Pinpoint the cell where the given text exists, returning its [x, y] midpoint coordinate. 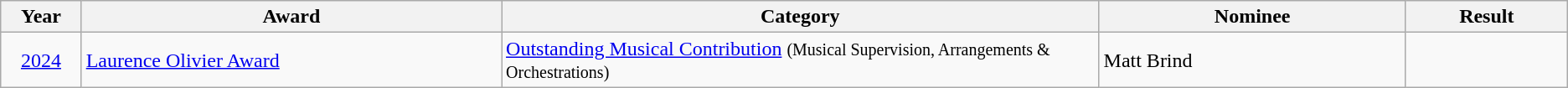
Matt Brind [1252, 60]
Result [1486, 17]
Nominee [1252, 17]
Award [291, 17]
Year [41, 17]
Category [801, 17]
Laurence Olivier Award [291, 60]
2024 [41, 60]
Outstanding Musical Contribution (Musical Supervision, Arrangements & Orchestrations) [801, 60]
